Locate the cell with the specified text and output its [X, Y] center coordinate. 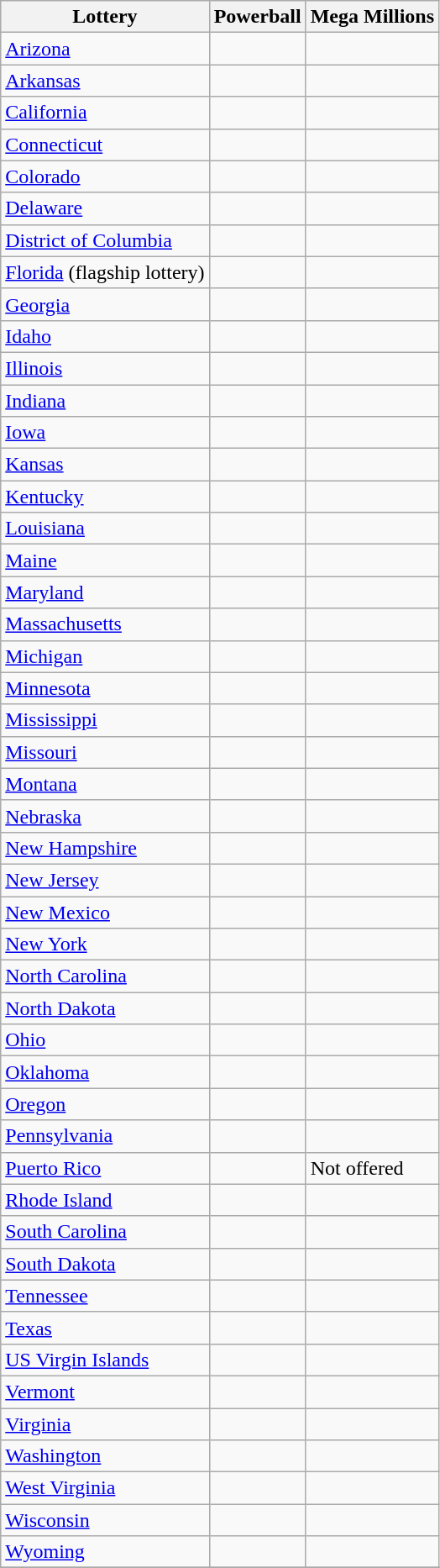
Missouri [105, 752]
Arizona [105, 49]
Louisiana [105, 529]
Wyoming [105, 1552]
Washington [105, 1456]
District of Columbia [105, 240]
New Mexico [105, 912]
Arkansas [105, 81]
Illinois [105, 368]
Connecticut [105, 145]
South Dakota [105, 1264]
Wisconsin [105, 1520]
Rhode Island [105, 1200]
Pennsylvania [105, 1136]
US Virgin Islands [105, 1360]
Lottery [105, 17]
Colorado [105, 176]
North Carolina [105, 976]
Virginia [105, 1424]
Delaware [105, 208]
New York [105, 944]
Mega Millions [372, 17]
Oregon [105, 1104]
Minnesota [105, 688]
Michigan [105, 656]
California [105, 113]
New Hampshire [105, 848]
Montana [105, 784]
Texas [105, 1328]
Nebraska [105, 816]
Iowa [105, 433]
Not offered [372, 1168]
Ohio [105, 1040]
Maryland [105, 592]
Kentucky [105, 497]
Tennessee [105, 1296]
South Carolina [105, 1232]
Georgia [105, 304]
Kansas [105, 465]
Oklahoma [105, 1072]
Powerball [257, 17]
Massachusetts [105, 624]
Florida (flagship lottery) [105, 272]
Idaho [105, 336]
Puerto Rico [105, 1168]
New Jersey [105, 880]
West Virginia [105, 1488]
Mississippi [105, 720]
Maine [105, 560]
Vermont [105, 1392]
Indiana [105, 401]
North Dakota [105, 1008]
